Return [X, Y] of the center of cell containing provided text 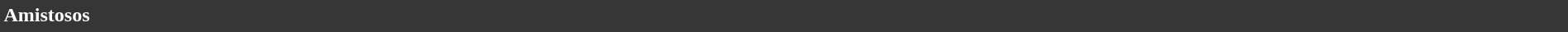
Amistosos [784, 15]
